Search for the cell housing the specified text and yield its (X, Y) center coordinate. 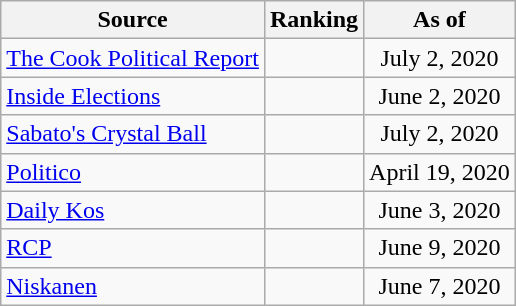
June 9, 2020 (440, 248)
April 19, 2020 (440, 172)
Ranking (314, 20)
June 3, 2020 (440, 210)
As of (440, 20)
Sabato's Crystal Ball (133, 134)
June 7, 2020 (440, 286)
Inside Elections (133, 96)
RCP (133, 248)
June 2, 2020 (440, 96)
The Cook Political Report (133, 58)
Daily Kos (133, 210)
Niskanen (133, 286)
Politico (133, 172)
Source (133, 20)
